Return the [x, y] coordinate for the center point of the cell that contains the specified text.  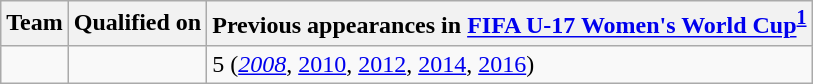
Team [35, 24]
5 (2008, 2010, 2012, 2014, 2016) [510, 64]
Previous appearances in FIFA U-17 Women's World Cup1 [510, 24]
Qualified on [137, 24]
